Extract the (x, y) coordinate from the center of the cell holding the provided text.  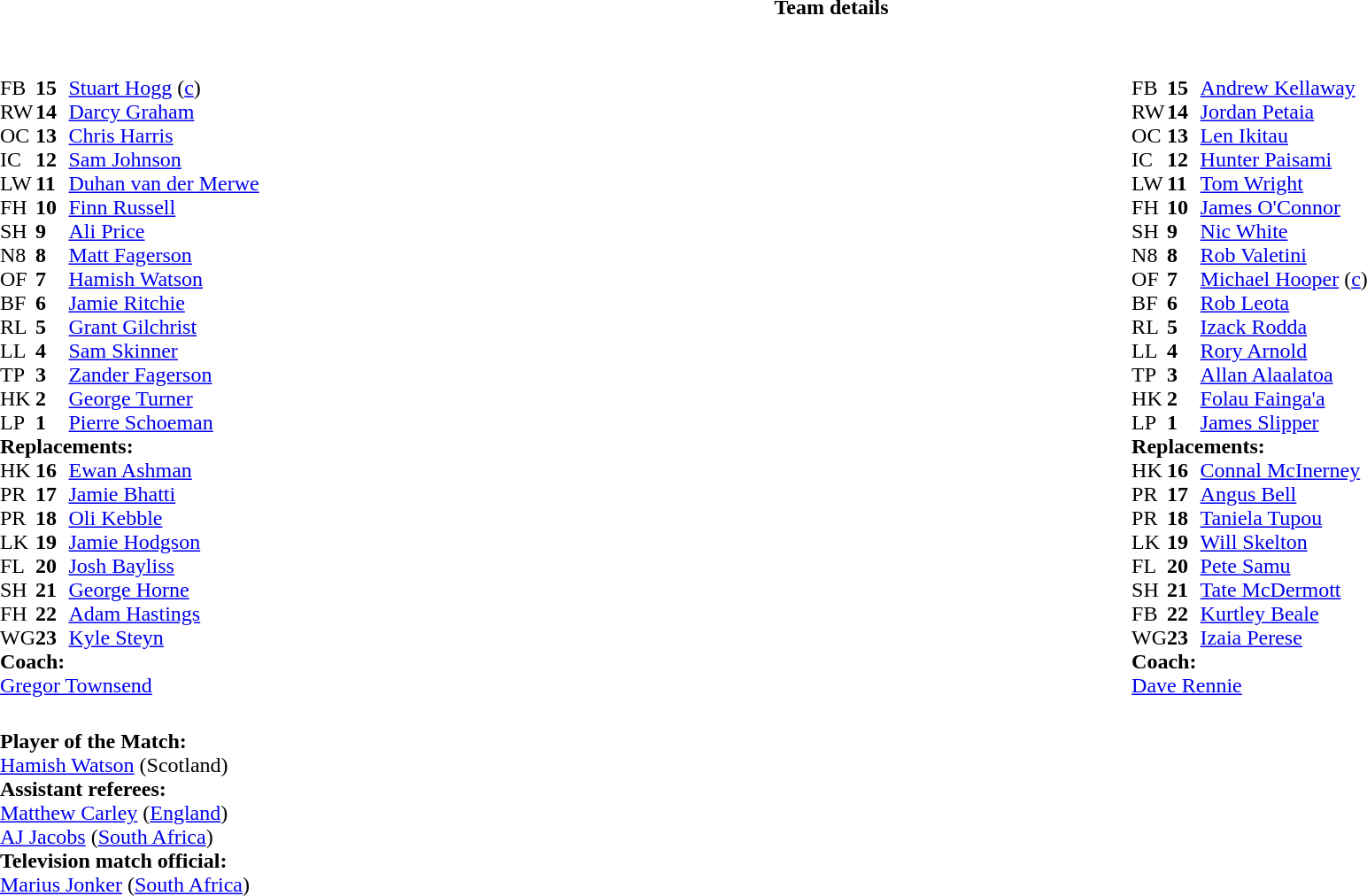
Pierre Schoeman (163, 423)
George Horne (163, 590)
Replacements: (129, 446)
Hamish Watson (163, 280)
Ali Price (163, 232)
Sam Skinner (163, 351)
Oli Kebble (163, 519)
Coach: (129, 662)
Chris Harris (163, 136)
Jamie Bhatti (163, 494)
Sam Johnson (163, 159)
George Turner (163, 398)
Finn Russell (163, 207)
Josh Bayliss (163, 567)
Matt Fagerson (163, 255)
Ewan Ashman (163, 471)
Kyle Steyn (163, 637)
Darcy Graham (163, 112)
Jamie Ritchie (163, 303)
Stuart Hogg (c) (163, 89)
Gregor Townsend (129, 685)
Grant Gilchrist (163, 328)
Jamie Hodgson (163, 542)
Adam Hastings (163, 614)
Duhan van der Merwe (163, 184)
Zander Fagerson (163, 375)
